From the cell containing the given text, extract its center point as [x, y] coordinate. 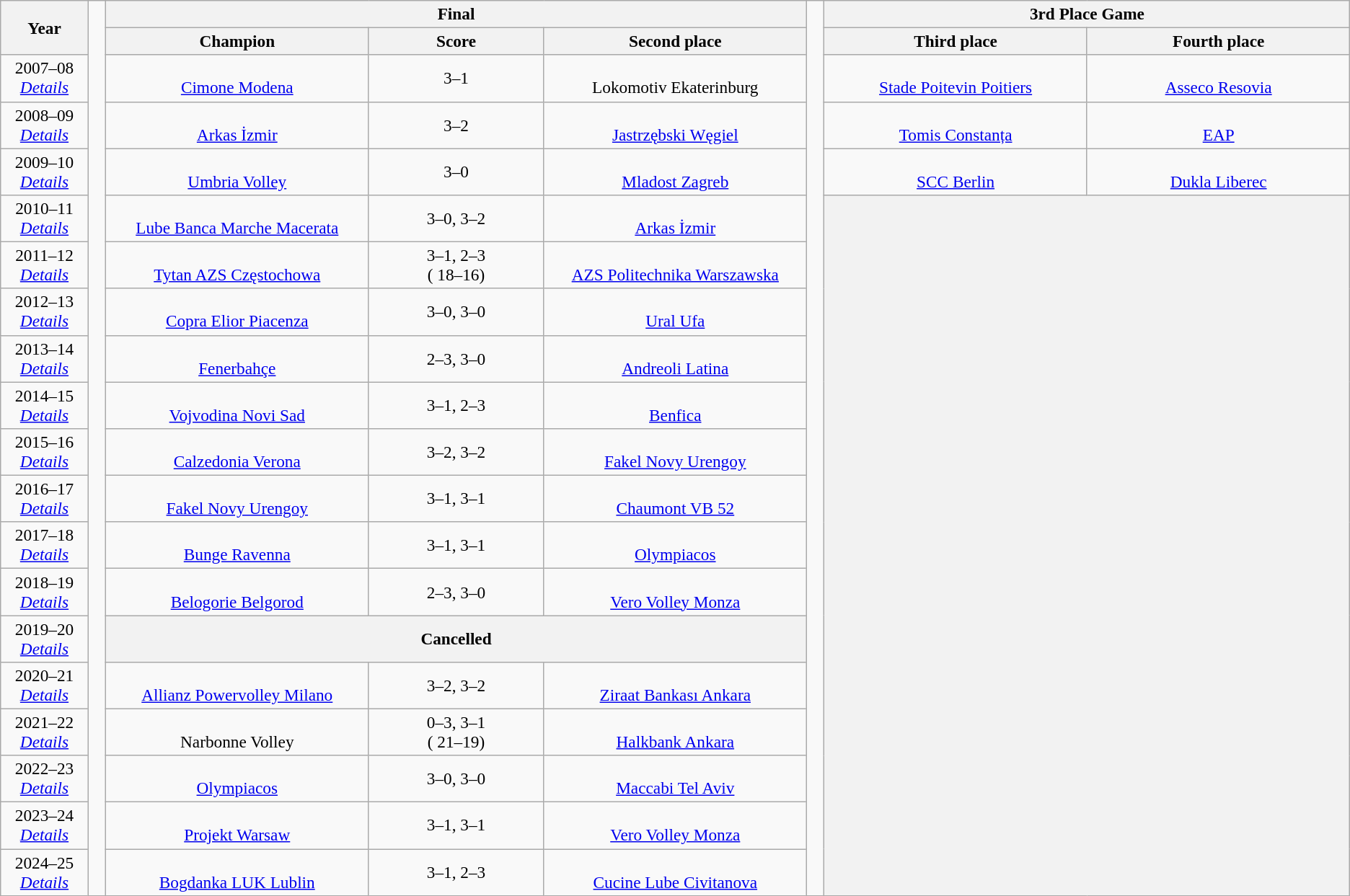
Calzedonia Verona [238, 451]
3–1, 2–3 ( 18–16) [456, 265]
Asseco Resovia [1219, 78]
2017–18Details [45, 545]
3–0, 3–2 [456, 218]
Fenerbahçe [238, 359]
EAP [1219, 125]
2010–11Details [45, 218]
3–1 [456, 78]
2023–24Details [45, 825]
Bogdanka LUK Lublin [238, 872]
2019–20Details [45, 639]
2021–22Details [45, 732]
2013–14Details [45, 359]
Allianz Powervolley Milano [238, 685]
Cucine Lube Civitanova [675, 872]
AZS Politechnika Warszawska [675, 265]
3–0 [456, 172]
3rd Place Game [1087, 14]
2011–12Details [45, 265]
Copra Elior Piacenza [238, 311]
Third place [956, 41]
Year [45, 27]
Final [456, 14]
Mladost Zagreb [675, 172]
2014–15Details [45, 405]
SCC Berlin [956, 172]
2018–19Details [45, 591]
2012–13Details [45, 311]
2007–08Details [45, 78]
Stade Poitevin Poitiers [956, 78]
2008–09Details [45, 125]
2016–17Details [45, 499]
Maccabi Tel Aviv [675, 779]
2022–23Details [45, 779]
Jastrzębski Węgiel [675, 125]
Tomis Constanța [956, 125]
Lube Banca Marche Macerata [238, 218]
Ural Ufa [675, 311]
Vojvodina Novi Sad [238, 405]
Cancelled [456, 639]
Score [456, 41]
Projekt Warsaw [238, 825]
Halkbank Ankara [675, 732]
Dukla Liberec [1219, 172]
Champion [238, 41]
Narbonne Volley [238, 732]
Andreoli Latina [675, 359]
2020–21Details [45, 685]
Chaumont VB 52 [675, 499]
2015–16Details [45, 451]
2024–25Details [45, 872]
Cimone Modena [238, 78]
Benfica [675, 405]
0–3, 3–1( 21–19) [456, 732]
Umbria Volley [238, 172]
Lokomotiv Ekaterinburg [675, 78]
2009–10Details [45, 172]
Second place [675, 41]
Fourth place [1219, 41]
Ziraat Bankası Ankara [675, 685]
Tytan AZS Częstochowa [238, 265]
3–2 [456, 125]
Belogorie Belgorod [238, 591]
Bunge Ravenna [238, 545]
